Locate the cell with the specified text and output its (x, y) center coordinate. 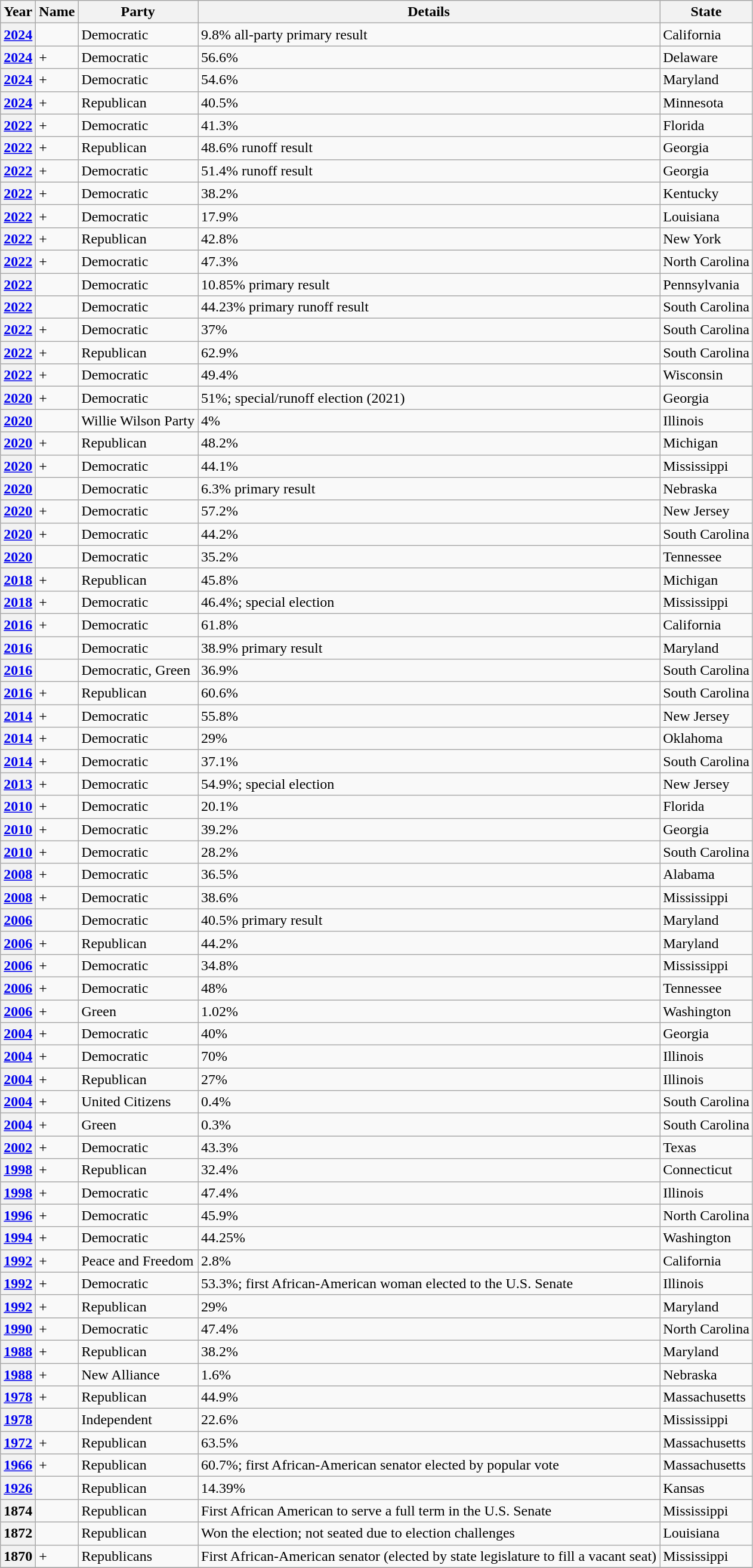
63.5% (429, 1443)
47.3% (429, 261)
51.4% runoff result (429, 171)
2013 (18, 784)
38.6% (429, 897)
60.7%; first African-American senator elected by popular vote (429, 1465)
45.8% (429, 579)
Kentucky (706, 193)
37% (429, 330)
49.4% (429, 375)
48.2% (429, 443)
Connecticut (706, 1170)
48.6% runoff result (429, 148)
27% (429, 1079)
Republicans (138, 1556)
Minnesota (706, 103)
6.3% primary result (429, 489)
1990 (18, 1329)
40% (429, 1034)
44.23% primary runoff result (429, 307)
41.3% (429, 125)
70% (429, 1057)
28.2% (429, 852)
38.9% primary result (429, 647)
Oklahoma (706, 739)
57.2% (429, 511)
Texas (706, 1147)
51%; special/runoff election (2021) (429, 398)
Name (57, 12)
New Alliance (138, 1374)
53.3%; first African-American woman elected to the U.S. Senate (429, 1283)
36.5% (429, 875)
14.39% (429, 1488)
Delaware (706, 57)
Party (138, 12)
60.6% (429, 693)
2.8% (429, 1261)
34.8% (429, 965)
44.9% (429, 1397)
54.6% (429, 80)
1872 (18, 1533)
35.2% (429, 557)
40.5% (429, 103)
Wisconsin (706, 375)
1870 (18, 1556)
45.9% (429, 1215)
4% (429, 421)
62.9% (429, 353)
1874 (18, 1511)
2002 (18, 1147)
1996 (18, 1215)
42.8% (429, 239)
United Citizens (138, 1102)
1926 (18, 1488)
Alabama (706, 875)
Democratic, Green (138, 671)
56.6% (429, 57)
40.5% primary result (429, 920)
First African American to serve a full term in the U.S. Senate (429, 1511)
1.02% (429, 1011)
36.9% (429, 671)
Kansas (706, 1488)
Won the election; not seated due to election challenges (429, 1533)
Willie Wilson Party (138, 421)
55.8% (429, 716)
Peace and Freedom (138, 1261)
37.1% (429, 761)
0.3% (429, 1125)
46.4%; special election (429, 602)
1.6% (429, 1374)
44.1% (429, 466)
Details (429, 12)
61.8% (429, 625)
First African-American senator (elected by state legislature to fill a vacant seat) (429, 1556)
54.9%; special election (429, 784)
22.6% (429, 1420)
Pennsylvania (706, 285)
20.1% (429, 807)
10.85% primary result (429, 285)
State (706, 12)
48% (429, 988)
Year (18, 12)
39.2% (429, 829)
0.4% (429, 1102)
32.4% (429, 1170)
New York (706, 239)
44.25% (429, 1238)
1966 (18, 1465)
Independent (138, 1420)
9.8% all-party primary result (429, 35)
1972 (18, 1443)
43.3% (429, 1147)
17.9% (429, 216)
1994 (18, 1238)
